Locate the cell with the specified text and output its [x, y] center coordinate. 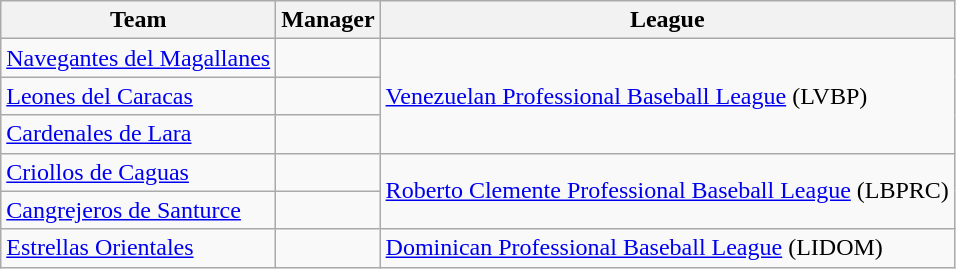
Dominican Professional Baseball League (LIDOM) [667, 248]
Estrellas Orientales [138, 248]
Roberto Clemente Professional Baseball League (LBPRC) [667, 191]
Manager [328, 20]
Criollos de Caguas [138, 172]
Leones del Caracas [138, 96]
Venezuelan Professional Baseball League (LVBP) [667, 96]
Team [138, 20]
Cangrejeros de Santurce [138, 210]
Navegantes del Magallanes [138, 58]
Cardenales de Lara [138, 134]
League [667, 20]
